Return the [x, y] coordinate for the center point of the cell that contains the specified text.  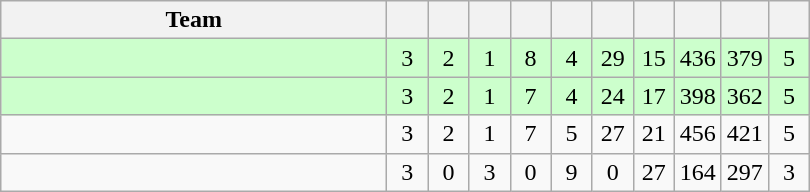
Team [194, 20]
421 [744, 134]
15 [654, 58]
9 [572, 172]
17 [654, 96]
21 [654, 134]
398 [698, 96]
297 [744, 172]
456 [698, 134]
29 [612, 58]
164 [698, 172]
436 [698, 58]
362 [744, 96]
8 [530, 58]
379 [744, 58]
24 [612, 96]
